Search for the cell housing the specified text and yield its (x, y) center coordinate. 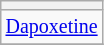
Dapoxetine (52, 28)
